Determine the [x, y] coordinate at the center of the cell enclosing the given text.  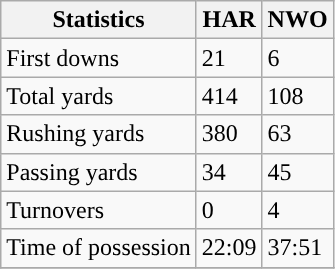
414 [229, 96]
380 [229, 134]
Rushing yards [99, 134]
63 [298, 134]
22:09 [229, 248]
108 [298, 96]
Passing yards [99, 172]
HAR [229, 20]
0 [229, 210]
Statistics [99, 20]
34 [229, 172]
Total yards [99, 96]
4 [298, 210]
NWO [298, 20]
21 [229, 58]
First downs [99, 58]
45 [298, 172]
6 [298, 58]
37:51 [298, 248]
Turnovers [99, 210]
Time of possession [99, 248]
